Identify which cell holds the provided text, then report its [x, y] central coordinate. 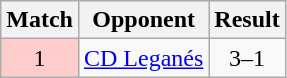
Result [247, 20]
Match [40, 20]
3–1 [247, 58]
Opponent [143, 20]
CD Leganés [143, 58]
1 [40, 58]
